For the text-containing cell, return its midpoint in [X, Y] coordinate format. 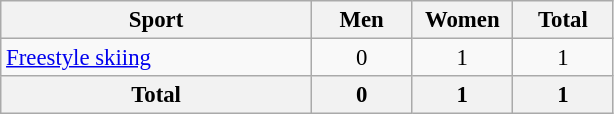
Men [362, 20]
Freestyle skiing [156, 58]
Women [462, 20]
Sport [156, 20]
